Find where the given text appears and provide that cell's center as (x, y) coordinate. 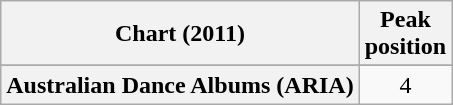
Peakposition (405, 34)
4 (405, 85)
Australian Dance Albums (ARIA) (180, 85)
Chart (2011) (180, 34)
